Extract the [x, y] coordinate from the center of the cell holding the provided text.  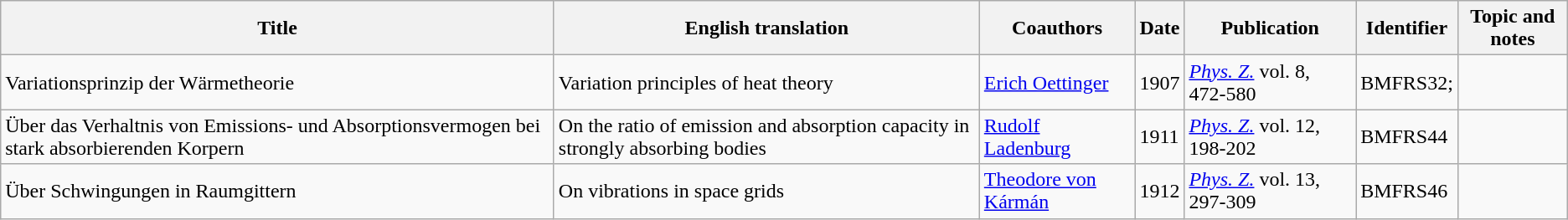
Phys. Z. vol. 12, 198-202 [1270, 137]
Topic and notes [1513, 28]
1912 [1159, 191]
Identifier [1407, 28]
BMFRS46 [1407, 191]
Über das Verhaltnis von Emissions- und Absorptionsvermogen bei stark absorbierenden Korpern [278, 137]
Phys. Z. vol. 13, 297-309 [1270, 191]
On the ratio of emission and absorption capacity in strongly absorbing bodies [766, 137]
BMFRS32; [1407, 82]
Coauthors [1057, 28]
Über Schwingungen in Raumgittern [278, 191]
1907 [1159, 82]
1911 [1159, 137]
Phys. Z. vol. 8, 472-580 [1270, 82]
Date [1159, 28]
Rudolf Ladenburg [1057, 137]
On vibrations in space grids [766, 191]
Theodore von Kármán [1057, 191]
Title [278, 28]
English translation [766, 28]
BMFRS44 [1407, 137]
Variation principles of heat theory [766, 82]
Erich Oettinger [1057, 82]
Variationsprinzip der Wärmetheorie [278, 82]
Publication [1270, 28]
